Return the (X, Y) coordinate for the center point of the cell that contains the specified text.  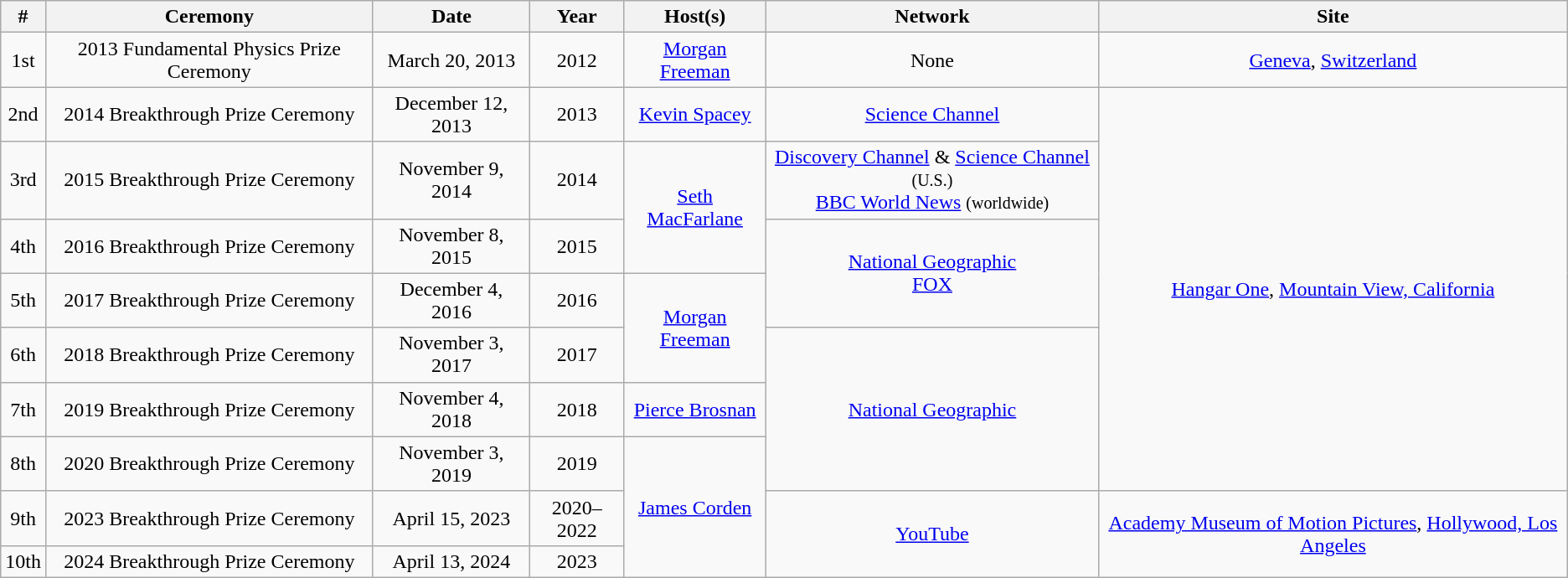
None (931, 60)
December 12, 2013 (451, 114)
Geneva, Switzerland (1333, 60)
Science Channel (931, 114)
3rd (23, 180)
1st (23, 60)
Year (577, 17)
# (23, 17)
YouTube (931, 534)
Host(s) (695, 17)
November 4, 2018 (451, 409)
2018 Breakthrough Prize Ceremony (209, 355)
Discovery Channel & Science Channel (U.S.)BBC World News (worldwide) (931, 180)
7th (23, 409)
November 3, 2019 (451, 464)
National GeographicFOX (931, 273)
Pierce Brosnan (695, 409)
6th (23, 355)
National Geographic (931, 409)
2020 Breakthrough Prize Ceremony (209, 464)
2013 Fundamental Physics Prize Ceremony (209, 60)
Site (1333, 17)
March 20, 2013 (451, 60)
8th (23, 464)
4th (23, 246)
April 13, 2024 (451, 561)
April 15, 2023 (451, 518)
James Corden (695, 507)
2017 Breakthrough Prize Ceremony (209, 300)
Seth MacFarlane (695, 208)
Hangar One, Mountain View, California (1333, 289)
December 4, 2016 (451, 300)
2023 (577, 561)
November 9, 2014 (451, 180)
2019 Breakthrough Prize Ceremony (209, 409)
2019 (577, 464)
November 3, 2017 (451, 355)
Ceremony (209, 17)
10th (23, 561)
5th (23, 300)
Network (931, 17)
Academy Museum of Motion Pictures, Hollywood, Los Angeles (1333, 534)
2014 Breakthrough Prize Ceremony (209, 114)
2014 (577, 180)
2015 (577, 246)
2nd (23, 114)
2016 Breakthrough Prize Ceremony (209, 246)
2018 (577, 409)
2020–2022 (577, 518)
Date (451, 17)
November 8, 2015 (451, 246)
2017 (577, 355)
Kevin Spacey (695, 114)
2016 (577, 300)
2024 Breakthrough Prize Ceremony (209, 561)
2015 Breakthrough Prize Ceremony (209, 180)
2023 Breakthrough Prize Ceremony (209, 518)
2013 (577, 114)
9th (23, 518)
2012 (577, 60)
